Scan for the cell matching the given text and deliver its (X, Y) coordinate at center. 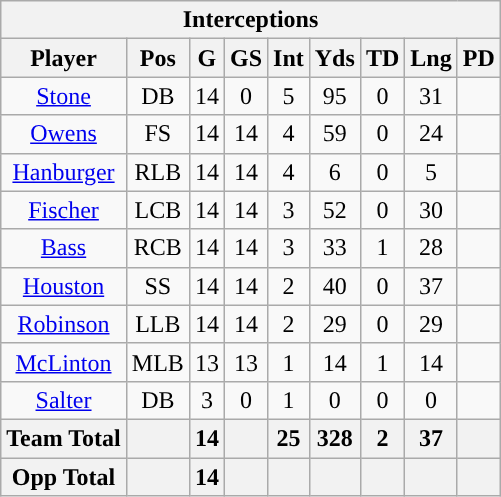
SS (158, 286)
GS (246, 58)
LCB (158, 210)
28 (431, 248)
Salter (64, 400)
Team Total (64, 438)
Interceptions (251, 20)
33 (334, 248)
6 (334, 172)
G (206, 58)
95 (334, 96)
Hanburger (64, 172)
RCB (158, 248)
31 (431, 96)
RLB (158, 172)
Owens (64, 134)
25 (289, 438)
328 (334, 438)
TD (382, 58)
52 (334, 210)
30 (431, 210)
Lng (431, 58)
McLinton (64, 362)
FS (158, 134)
MLB (158, 362)
24 (431, 134)
Bass (64, 248)
Pos (158, 58)
Int (289, 58)
Player (64, 58)
Stone (64, 96)
Yds (334, 58)
59 (334, 134)
40 (334, 286)
PD (478, 58)
Opp Total (64, 477)
Houston (64, 286)
Robinson (64, 324)
LLB (158, 324)
Fischer (64, 210)
